Return the (x, y) coordinate for the center point of the cell that contains the specified text.  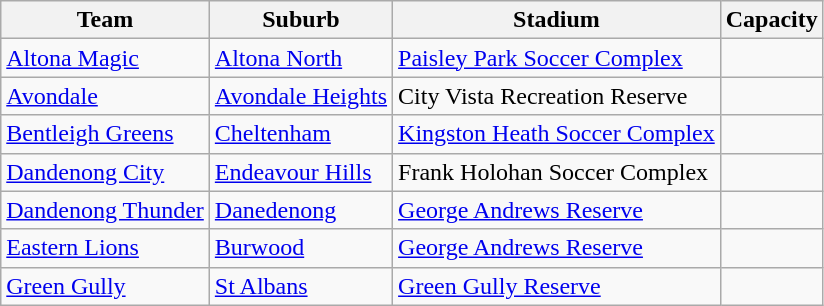
Avondale (106, 96)
Team (106, 20)
Frank Holohan Soccer Complex (557, 172)
Avondale Heights (300, 96)
Altona North (300, 58)
Paisley Park Soccer Complex (557, 58)
Dandenong City (106, 172)
Green Gully Reserve (557, 286)
Bentleigh Greens (106, 134)
Danedenong (300, 210)
Altona Magic (106, 58)
Kingston Heath Soccer Complex (557, 134)
Eastern Lions (106, 248)
Green Gully (106, 286)
Capacity (772, 20)
Cheltenham (300, 134)
St Albans (300, 286)
Endeavour Hills (300, 172)
Suburb (300, 20)
Stadium (557, 20)
City Vista Recreation Reserve (557, 96)
Burwood (300, 248)
Dandenong Thunder (106, 210)
